Find where the given text appears and provide that cell's center as [x, y] coordinate. 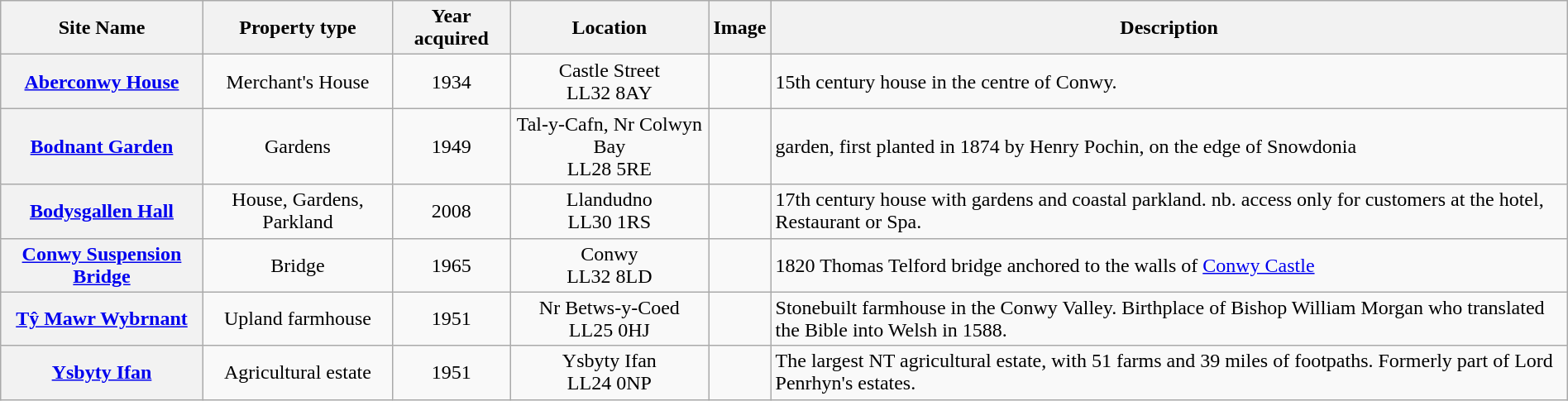
garden, first planted in 1874 by Henry Pochin, on the edge of Snowdonia [1169, 146]
ConwyLL32 8LD [610, 265]
1820 Thomas Telford bridge anchored to the walls of Conwy Castle [1169, 265]
Image [739, 28]
Bridge [298, 265]
Merchant's House [298, 81]
2008 [452, 212]
Castle StreetLL32 8AY [610, 81]
Bodysgallen Hall [102, 212]
The largest NT agricultural estate, with 51 farms and 39 miles of footpaths. Formerly part of Lord Penrhyn's estates. [1169, 372]
Upland farmhouse [298, 319]
Conwy Suspension Bridge [102, 265]
Bodnant Garden [102, 146]
Ysbyty IfanLL24 0NP [610, 372]
Tal-y-Cafn, Nr Colwyn BayLL28 5RE [610, 146]
1949 [452, 146]
Stonebuilt farmhouse in the Conwy Valley. Birthplace of Bishop William Morgan who translated the Bible into Welsh in 1588. [1169, 319]
Description [1169, 28]
17th century house with gardens and coastal parkland. nb. access only for customers at the hotel, Restaurant or Spa. [1169, 212]
Location [610, 28]
Tŷ Mawr Wybrnant [102, 319]
Site Name [102, 28]
Agricultural estate [298, 372]
Nr Betws-y-CoedLL25 0HJ [610, 319]
House, Gardens, Parkland [298, 212]
Gardens [298, 146]
15th century house in the centre of Conwy. [1169, 81]
Aberconwy House [102, 81]
1934 [452, 81]
1965 [452, 265]
Property type [298, 28]
Ysbyty Ifan [102, 372]
LlandudnoLL30 1RS [610, 212]
Year acquired [452, 28]
